Find where the given text appears and provide that cell's center as [X, Y] coordinate. 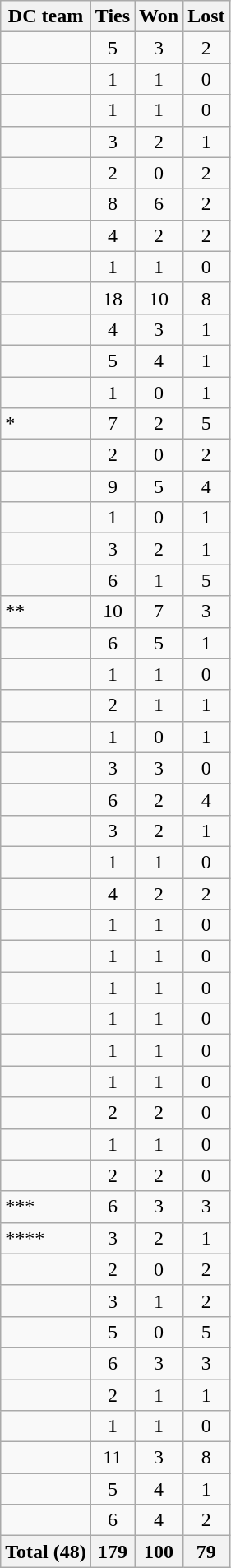
* [46, 424]
18 [112, 298]
Total (48) [46, 1552]
9 [112, 486]
Lost [206, 16]
** [46, 612]
179 [112, 1552]
100 [159, 1552]
**** [46, 1238]
Ties [112, 16]
*** [46, 1207]
11 [112, 1458]
Won [159, 16]
79 [206, 1552]
DC team [46, 16]
